For the text-containing cell, return its midpoint in (X, Y) coordinate format. 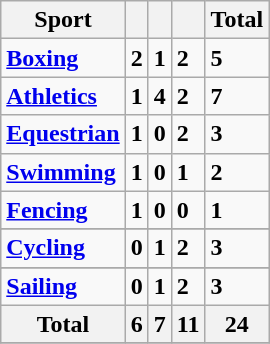
Sailing (63, 286)
Boxing (63, 58)
Swimming (63, 172)
Fencing (63, 210)
5 (237, 58)
4 (160, 96)
24 (237, 324)
Cycling (63, 248)
Sport (63, 20)
Athletics (63, 96)
6 (136, 324)
Equestrian (63, 134)
11 (188, 324)
